Detect which cell encompasses the target text, then output its (X, Y) center coordinate. 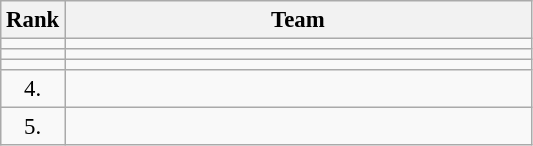
Team (298, 20)
4. (33, 89)
5. (33, 127)
Rank (33, 20)
